Search for the cell housing the specified text and yield its (X, Y) center coordinate. 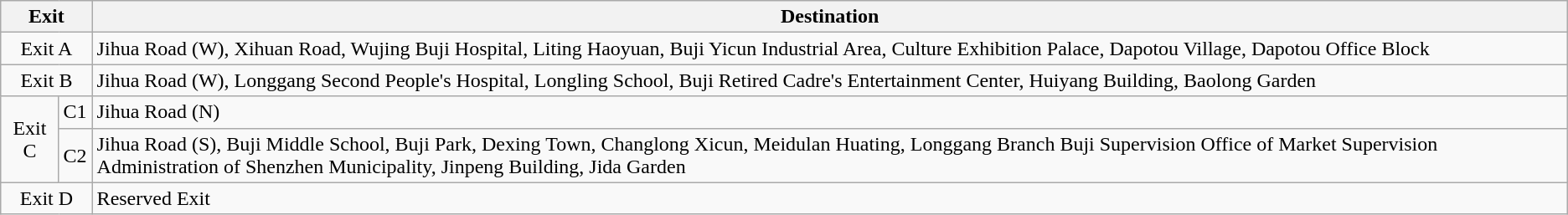
Exit D (47, 198)
Exit A (47, 49)
Destination (829, 17)
Exit B (47, 80)
Exit C (30, 139)
C2 (75, 156)
Jihua Road (W), Longgang Second People's Hospital, Longling School, Buji Retired Cadre's Entertainment Center, Huiyang Building, Baolong Garden (829, 80)
Jihua Road (N) (829, 112)
Exit (47, 17)
C1 (75, 112)
Reserved Exit (829, 198)
